Identify which cell holds the provided text, then report its (x, y) central coordinate. 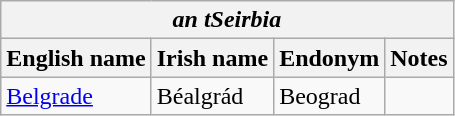
Belgrade (76, 96)
Endonym (330, 58)
Beograd (330, 96)
English name (76, 58)
Notes (419, 58)
Béalgrád (212, 96)
an tSeirbia (227, 20)
Irish name (212, 58)
